Extract the (X, Y) coordinate from the center of the cell holding the provided text.  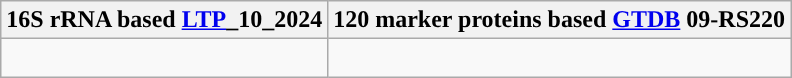
120 marker proteins based GTDB 09-RS220 (560, 20)
16S rRNA based LTP_10_2024 (164, 20)
